Pinpoint the cell where the given text exists, returning its [x, y] midpoint coordinate. 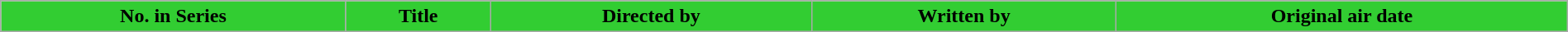
Original air date [1342, 16]
Written by [963, 16]
Directed by [651, 16]
Title [418, 16]
No. in Series [174, 16]
